From the cell containing the given text, extract its center point as (X, Y) coordinate. 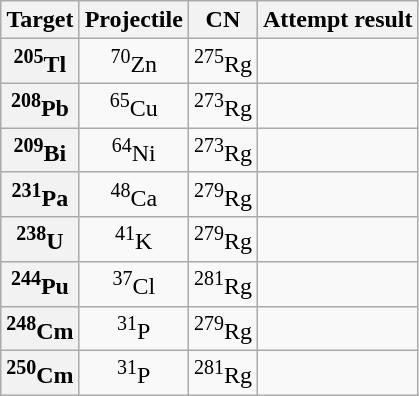
250Cm (40, 374)
244Pu (40, 284)
231Pa (40, 194)
Attempt result (338, 20)
65Cu (134, 106)
248Cm (40, 328)
48Ca (134, 194)
41K (134, 240)
205Tl (40, 62)
CN (222, 20)
209Bi (40, 150)
70Zn (134, 62)
Target (40, 20)
37Cl (134, 284)
238U (40, 240)
275Rg (222, 62)
64Ni (134, 150)
208Pb (40, 106)
Projectile (134, 20)
